Scan for the cell matching the given text and deliver its [X, Y] coordinate at center. 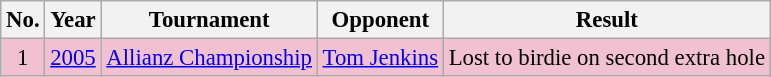
Year [73, 20]
Opponent [380, 20]
Lost to birdie on second extra hole [606, 58]
1 [23, 58]
Result [606, 20]
Tom Jenkins [380, 58]
Tournament [209, 20]
No. [23, 20]
Allianz Championship [209, 58]
2005 [73, 58]
